Locate the cell with the specified text and output its [x, y] center coordinate. 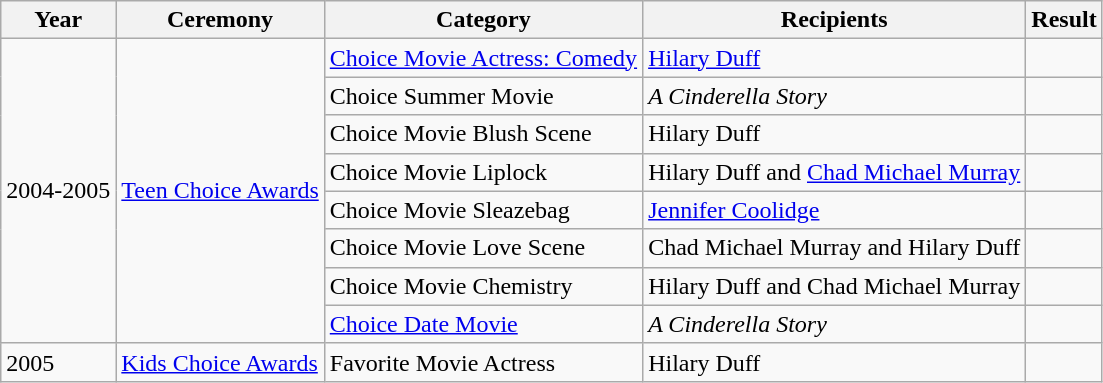
Choice Movie Liplock [483, 172]
2005 [58, 362]
Jennifer Coolidge [834, 210]
Chad Michael Murray and Hilary Duff [834, 248]
Result [1064, 20]
Kids Choice Awards [220, 362]
Ceremony [220, 20]
Recipients [834, 20]
Choice Date Movie [483, 324]
Choice Summer Movie [483, 96]
Year [58, 20]
Teen Choice Awards [220, 191]
Choice Movie Blush Scene [483, 134]
Choice Movie Love Scene [483, 248]
Favorite Movie Actress [483, 362]
Choice Movie Chemistry [483, 286]
Choice Movie Actress: Comedy [483, 58]
Category [483, 20]
Choice Movie Sleazebag [483, 210]
2004-2005 [58, 191]
